From the cell containing the given text, extract its center point as [X, Y] coordinate. 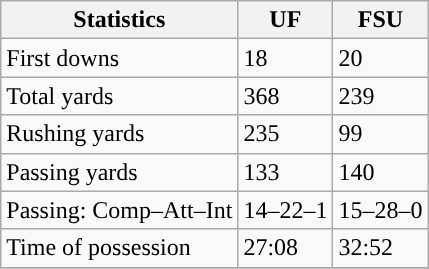
Time of possession [120, 248]
99 [380, 134]
18 [286, 58]
20 [380, 58]
14–22–1 [286, 210]
368 [286, 96]
UF [286, 20]
32:52 [380, 248]
27:08 [286, 248]
Rushing yards [120, 134]
First downs [120, 58]
FSU [380, 20]
133 [286, 172]
15–28–0 [380, 210]
Passing yards [120, 172]
Passing: Comp–Att–Int [120, 210]
Total yards [120, 96]
235 [286, 134]
Statistics [120, 20]
239 [380, 96]
140 [380, 172]
